Return the (X, Y) coordinate for the center point of the cell that contains the specified text.  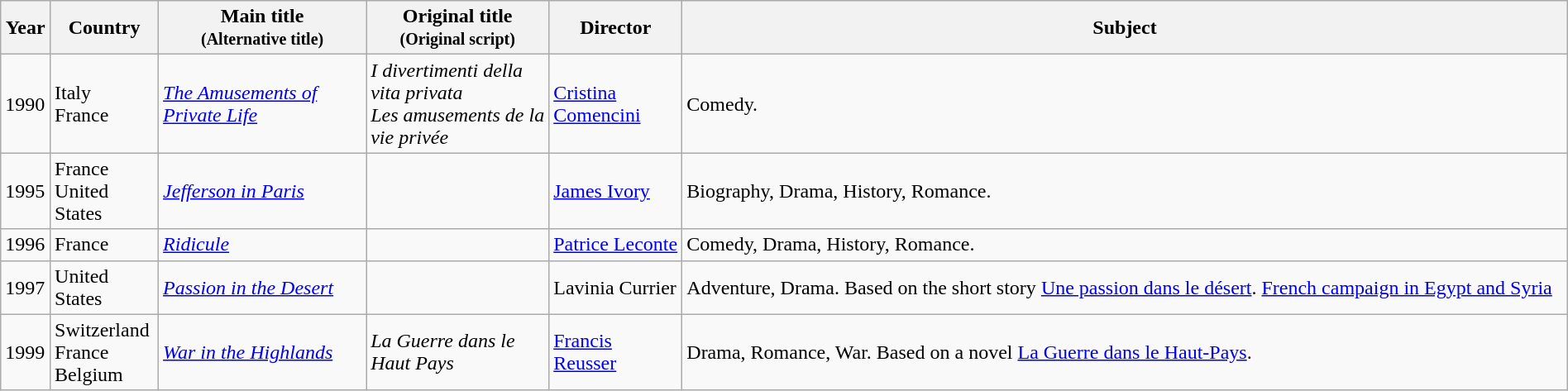
Patrice Leconte (615, 245)
The Amusements of Private Life (263, 104)
France (104, 245)
Director (615, 28)
I divertimenti della vita privataLes amusements de la vie privée (458, 104)
1997 (26, 288)
James Ivory (615, 191)
Adventure, Drama. Based on the short story Une passion dans le désert. French campaign in Egypt and Syria (1125, 288)
War in the Highlands (263, 352)
La Guerre dans le Haut Pays (458, 352)
1990 (26, 104)
Original title(Original script) (458, 28)
Country (104, 28)
1995 (26, 191)
Biography, Drama, History, Romance. (1125, 191)
United States (104, 288)
ItalyFrance (104, 104)
Comedy, Drama, History, Romance. (1125, 245)
Francis Reusser (615, 352)
1999 (26, 352)
Drama, Romance, War. Based on a novel La Guerre dans le Haut-Pays. (1125, 352)
Subject (1125, 28)
Ridicule (263, 245)
1996 (26, 245)
Year (26, 28)
Lavinia Currier (615, 288)
Passion in the Desert (263, 288)
SwitzerlandFranceBelgium (104, 352)
FranceUnited States (104, 191)
Cristina Comencini (615, 104)
Comedy. (1125, 104)
Main title(Alternative title) (263, 28)
Jefferson in Paris (263, 191)
